Scan for the cell matching the given text and deliver its (X, Y) coordinate at center. 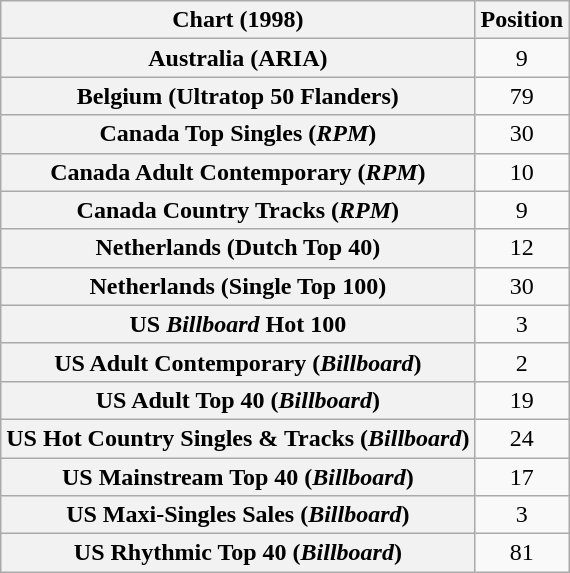
Australia (ARIA) (238, 58)
Position (522, 20)
Chart (1998) (238, 20)
Canada Country Tracks (RPM) (238, 210)
Netherlands (Dutch Top 40) (238, 248)
24 (522, 438)
US Adult Contemporary (Billboard) (238, 362)
17 (522, 477)
Canada Adult Contemporary (RPM) (238, 172)
US Adult Top 40 (Billboard) (238, 400)
Belgium (Ultratop 50 Flanders) (238, 96)
10 (522, 172)
US Billboard Hot 100 (238, 324)
81 (522, 553)
US Maxi-Singles Sales (Billboard) (238, 515)
US Hot Country Singles & Tracks (Billboard) (238, 438)
Netherlands (Single Top 100) (238, 286)
12 (522, 248)
19 (522, 400)
79 (522, 96)
US Rhythmic Top 40 (Billboard) (238, 553)
Canada Top Singles (RPM) (238, 134)
2 (522, 362)
US Mainstream Top 40 (Billboard) (238, 477)
